Detect which cell encompasses the target text, then output its (x, y) center coordinate. 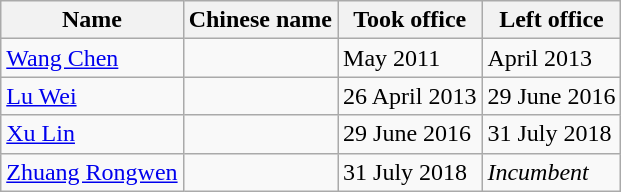
Wang Chen (92, 58)
Name (92, 20)
Chinese name (260, 20)
Took office (410, 20)
Left office (552, 20)
Xu Lin (92, 134)
May 2011 (410, 58)
Zhuang Rongwen (92, 172)
Incumbent (552, 172)
April 2013 (552, 58)
Lu Wei (92, 96)
26 April 2013 (410, 96)
